Provide the [X, Y] coordinate of the cell's center where the given text is located.  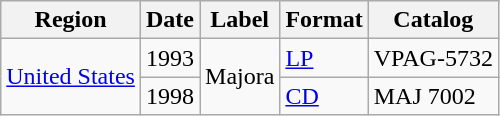
1998 [170, 96]
CD [324, 96]
Majora [240, 77]
Catalog [433, 20]
Label [240, 20]
1993 [170, 58]
Format [324, 20]
LP [324, 58]
VPAG-5732 [433, 58]
Date [170, 20]
MAJ 7002 [433, 96]
Region [71, 20]
United States [71, 77]
